Return (x, y) of the center of cell containing provided text 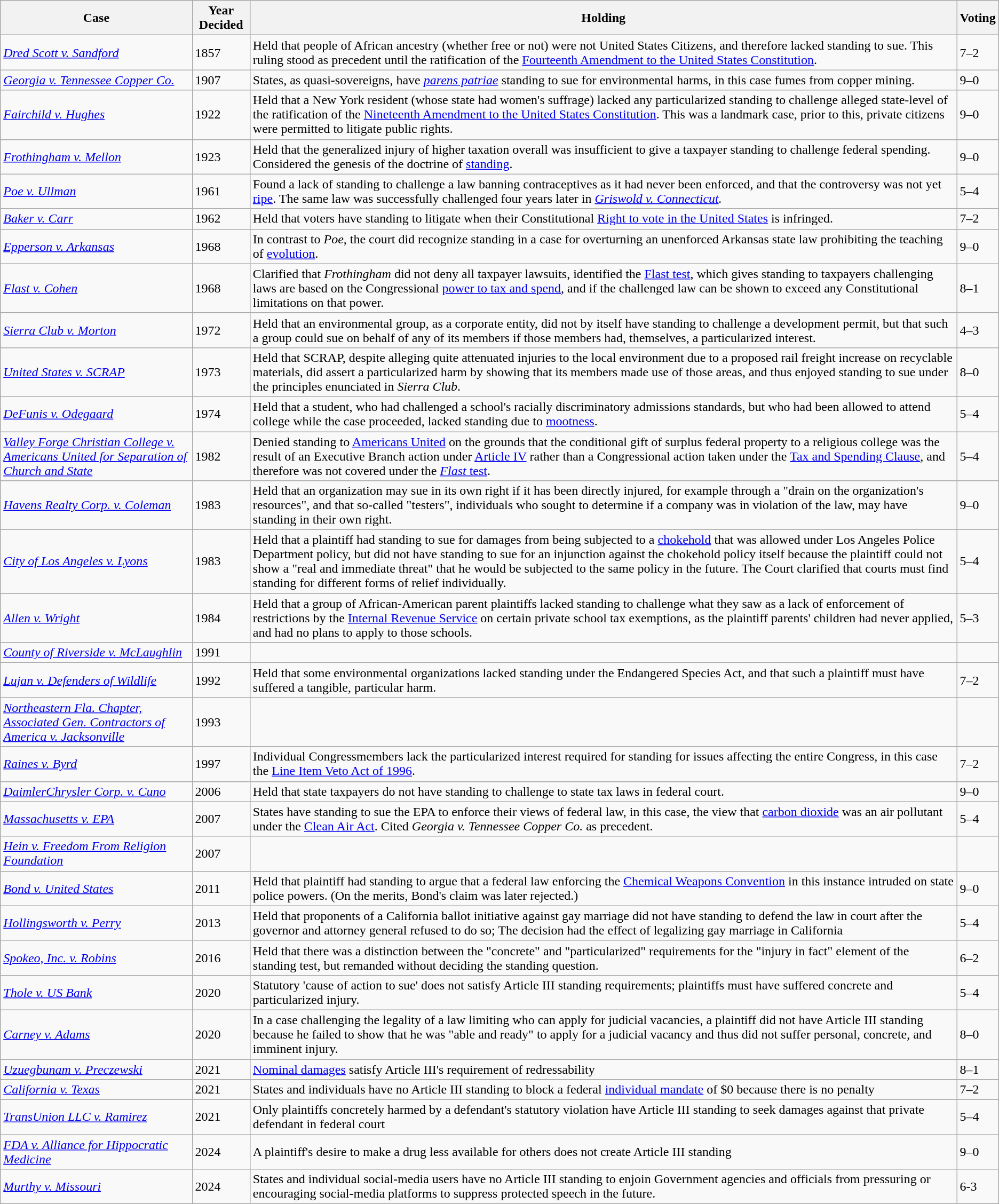
2006 (221, 791)
Allen v. Wright (96, 618)
Dred Scott v. Sandford (96, 52)
Hollingsworth v. Perry (96, 923)
Epperson v. Arkansas (96, 247)
Uzuegbunam v. Preczewski (96, 1069)
Year Decided (221, 18)
California v. Texas (96, 1090)
Poe v. Ullman (96, 191)
Nominal damages satisfy Article III's requirement of redressability (603, 1069)
Havens Realty Corp. v. Coleman (96, 505)
1962 (221, 219)
City of Los Angeles v. Lyons (96, 561)
Fairchild v. Hughes (96, 115)
1992 (221, 680)
TransUnion LLC v. Ramirez (96, 1118)
Valley Forge Christian College v. Americans United for Separation of Church and State (96, 456)
1974 (221, 414)
2016 (221, 957)
States and individuals have no Article III standing to block a federal individual mandate of $0 because there is no penalty (603, 1090)
2013 (221, 923)
1984 (221, 618)
Carney v. Adams (96, 1034)
1972 (221, 330)
1982 (221, 456)
1973 (221, 372)
Frothingham v. Mellon (96, 157)
Holding (603, 18)
Georgia v. Tennessee Copper Co. (96, 80)
Lujan v. Defenders of Wildlife (96, 680)
1857 (221, 52)
1907 (221, 80)
FDA v. Alliance for Hippocratic Medicine (96, 1152)
Held that voters have standing to litigate when their Constitutional Right to vote in the United States is infringed. (603, 219)
Case (96, 18)
1991 (221, 653)
Northeastern Fla. Chapter, Associated Gen. Contractors of America v. Jacksonville (96, 722)
Raines v. Byrd (96, 764)
2011 (221, 888)
Flast v. Cohen (96, 288)
6-3 (978, 1187)
DaimlerChrysler Corp. v. Cuno (96, 791)
1922 (221, 115)
1993 (221, 722)
Murthy v. Missouri (96, 1187)
1997 (221, 764)
United States v. SCRAP (96, 372)
States, as quasi-sovereigns, have parens patriae standing to sue for environmental harms, in this case fumes from copper mining. (603, 80)
5–3 (978, 618)
DeFunis v. Odegaard (96, 414)
Held that state taxpayers do not have standing to challenge to state tax laws in federal court. (603, 791)
County of Riverside v. McLaughlin (96, 653)
1961 (221, 191)
Hein v. Freedom From Religion Foundation (96, 854)
Voting (978, 18)
1923 (221, 157)
Massachusetts v. EPA (96, 819)
Thole v. US Bank (96, 993)
6–2 (978, 957)
Spokeo, Inc. v. Robins (96, 957)
Sierra Club v. Morton (96, 330)
4–3 (978, 330)
A plaintiff's desire to make a drug less available for others does not create Article III standing (603, 1152)
Baker v. Carr (96, 219)
Bond v. United States (96, 888)
